Extract the [x, y] coordinate from the center of the cell holding the provided text.  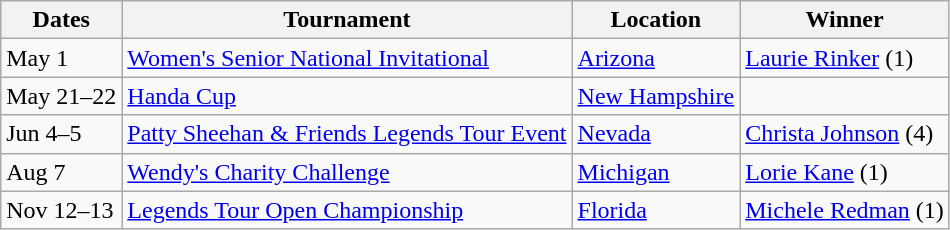
New Hampshire [656, 96]
Tournament [347, 20]
Michele Redman (1) [845, 210]
Arizona [656, 58]
Winner [845, 20]
Nevada [656, 134]
Christa Johnson (4) [845, 134]
Aug 7 [62, 172]
Patty Sheehan & Friends Legends Tour Event [347, 134]
Michigan [656, 172]
Nov 12–13 [62, 210]
Women's Senior National Invitational [347, 58]
Location [656, 20]
Dates [62, 20]
Lorie Kane (1) [845, 172]
Legends Tour Open Championship [347, 210]
Laurie Rinker (1) [845, 58]
Jun 4–5 [62, 134]
Handa Cup [347, 96]
May 21–22 [62, 96]
Florida [656, 210]
Wendy's Charity Challenge [347, 172]
May 1 [62, 58]
